Detect which cell encompasses the target text, then output its [X, Y] center coordinate. 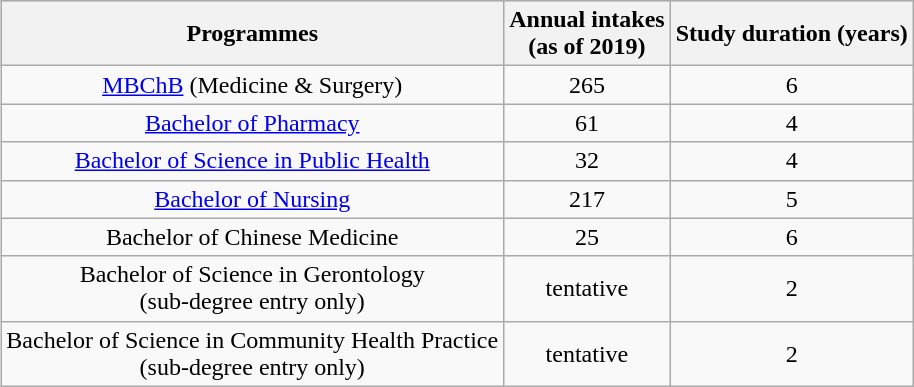
MBChB (Medicine & Surgery) [252, 85]
217 [587, 199]
Bachelor of Nursing [252, 199]
5 [792, 199]
Bachelor of Science in Public Health [252, 161]
25 [587, 237]
Bachelor of Pharmacy [252, 123]
32 [587, 161]
61 [587, 123]
Bachelor of Science in Community Health Practice(sub-degree entry only) [252, 354]
Study duration (years) [792, 34]
Bachelor of Chinese Medicine [252, 237]
Annual intakes(as of 2019) [587, 34]
Programmes [252, 34]
265 [587, 85]
Bachelor of Science in Gerontology(sub-degree entry only) [252, 288]
